Return the (x, y) coordinate for the center point of the cell that contains the specified text.  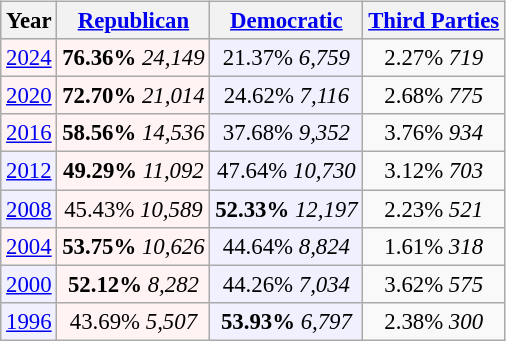
2.38% 300 (434, 321)
43.69% 5,507 (134, 321)
49.29% 11,092 (134, 171)
3.62% 575 (434, 284)
52.12% 8,282 (134, 284)
72.70% 21,014 (134, 96)
3.76% 934 (434, 133)
2008 (29, 209)
2.68% 775 (434, 96)
47.64% 10,730 (286, 171)
2016 (29, 133)
37.68% 9,352 (286, 133)
2000 (29, 284)
53.93% 6,797 (286, 321)
24.62% 7,116 (286, 96)
3.12% 703 (434, 171)
Republican (134, 21)
2004 (29, 246)
Third Parties (434, 21)
58.56% 14,536 (134, 133)
1996 (29, 321)
2.23% 521 (434, 209)
44.64% 8,824 (286, 246)
45.43% 10,589 (134, 209)
1.61% 318 (434, 246)
Year (29, 21)
76.36% 24,149 (134, 58)
Democratic (286, 21)
2.27% 719 (434, 58)
2020 (29, 96)
44.26% 7,034 (286, 284)
21.37% 6,759 (286, 58)
2012 (29, 171)
2024 (29, 58)
53.75% 10,626 (134, 246)
52.33% 12,197 (286, 209)
